Return (x, y) of the center of cell containing provided text 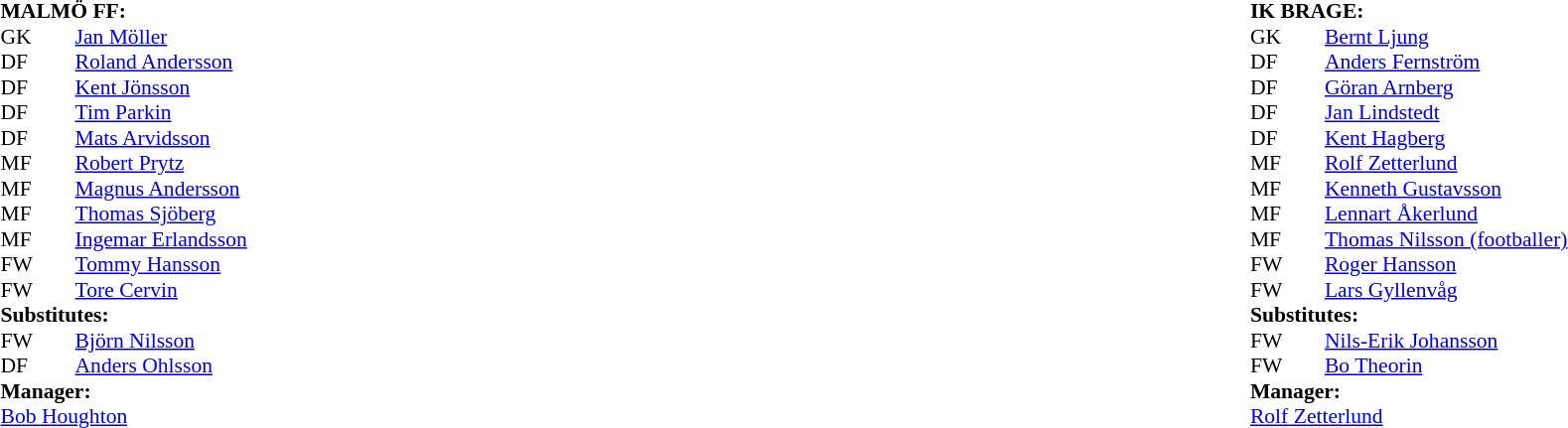
Tim Parkin (161, 112)
Robert Prytz (161, 164)
Kent Hagberg (1446, 138)
Rolf Zetterlund (1446, 164)
Roger Hansson (1446, 265)
Lars Gyllenvåg (1446, 290)
Magnus Andersson (161, 189)
Bernt Ljung (1446, 37)
Tommy Hansson (161, 265)
Kent Jönsson (161, 87)
Mats Arvidsson (161, 138)
Göran Arnberg (1446, 87)
Jan Möller (161, 37)
Thomas Nilsson (footballer) (1446, 239)
Roland Andersson (161, 63)
Nils-Erik Johansson (1446, 341)
Anders Fernström (1446, 63)
Kenneth Gustavsson (1446, 189)
Jan Lindstedt (1446, 112)
Anders Ohlsson (161, 366)
Thomas Sjöberg (161, 214)
Tore Cervin (161, 290)
Ingemar Erlandsson (161, 239)
Björn Nilsson (161, 341)
Lennart Åkerlund (1446, 214)
Bo Theorin (1446, 366)
